Extract the [X, Y] coordinate from the center of the cell holding the provided text.  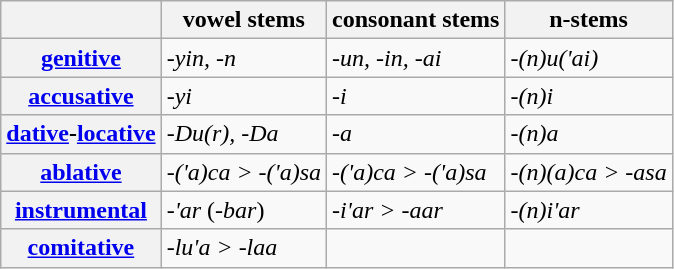
-'ar (-bar) [244, 210]
dative-locative [81, 134]
-lu'a > -laa [244, 248]
ablative [81, 172]
consonant stems [416, 20]
-Du(r), -Da [244, 134]
genitive [81, 58]
n-stems [588, 20]
-un, -in, -ai [416, 58]
accusative [81, 96]
-yi [244, 96]
-yin, -n [244, 58]
-(n)i [588, 96]
vowel stems [244, 20]
-i [416, 96]
-(n)i'ar [588, 210]
-(n)a [588, 134]
comitative [81, 248]
-a [416, 134]
-(n)(a)ca > -asa [588, 172]
-i'ar > -aar [416, 210]
-(n)u('ai) [588, 58]
instrumental [81, 210]
